Capture the cell that displays the provided text and extract its [x, y] central coordinate. 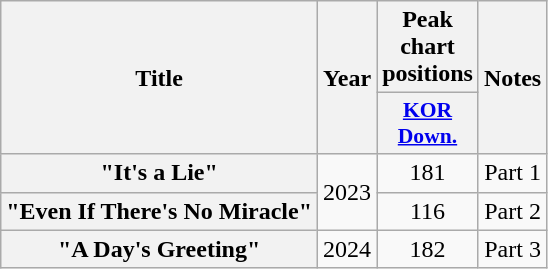
Title [160, 78]
181 [428, 173]
KORDown. [428, 124]
"Even If There's No Miracle" [160, 211]
Peak chart positions [428, 47]
Year [348, 78]
Notes [512, 78]
2023 [348, 192]
"It's a Lie" [160, 173]
Part 2 [512, 211]
"A Day's Greeting" [160, 249]
Part 3 [512, 249]
116 [428, 211]
Part 1 [512, 173]
182 [428, 249]
2024 [348, 249]
